Return the (X, Y) coordinate for the center point of the cell that contains the specified text.  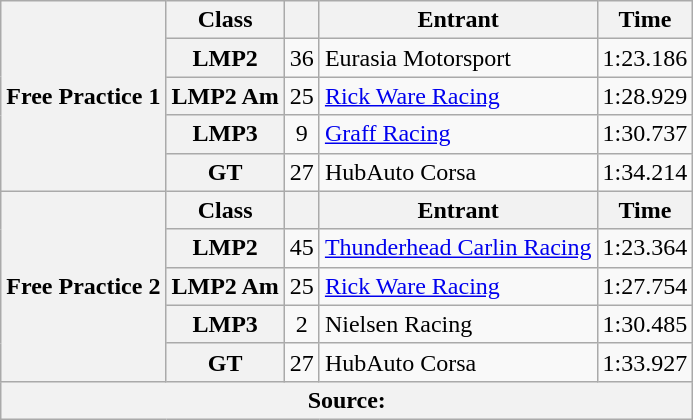
Source: (347, 400)
Thunderhead Carlin Racing (458, 248)
1:30.737 (645, 134)
9 (302, 134)
1:27.754 (645, 286)
Free Practice 2 (84, 286)
Free Practice 1 (84, 96)
45 (302, 248)
Nielsen Racing (458, 324)
Eurasia Motorsport (458, 58)
1:30.485 (645, 324)
1:23.186 (645, 58)
1:28.929 (645, 96)
1:33.927 (645, 362)
36 (302, 58)
Graff Racing (458, 134)
1:23.364 (645, 248)
2 (302, 324)
1:34.214 (645, 172)
